Determine the (x, y) coordinate at the center of the cell enclosing the given text.  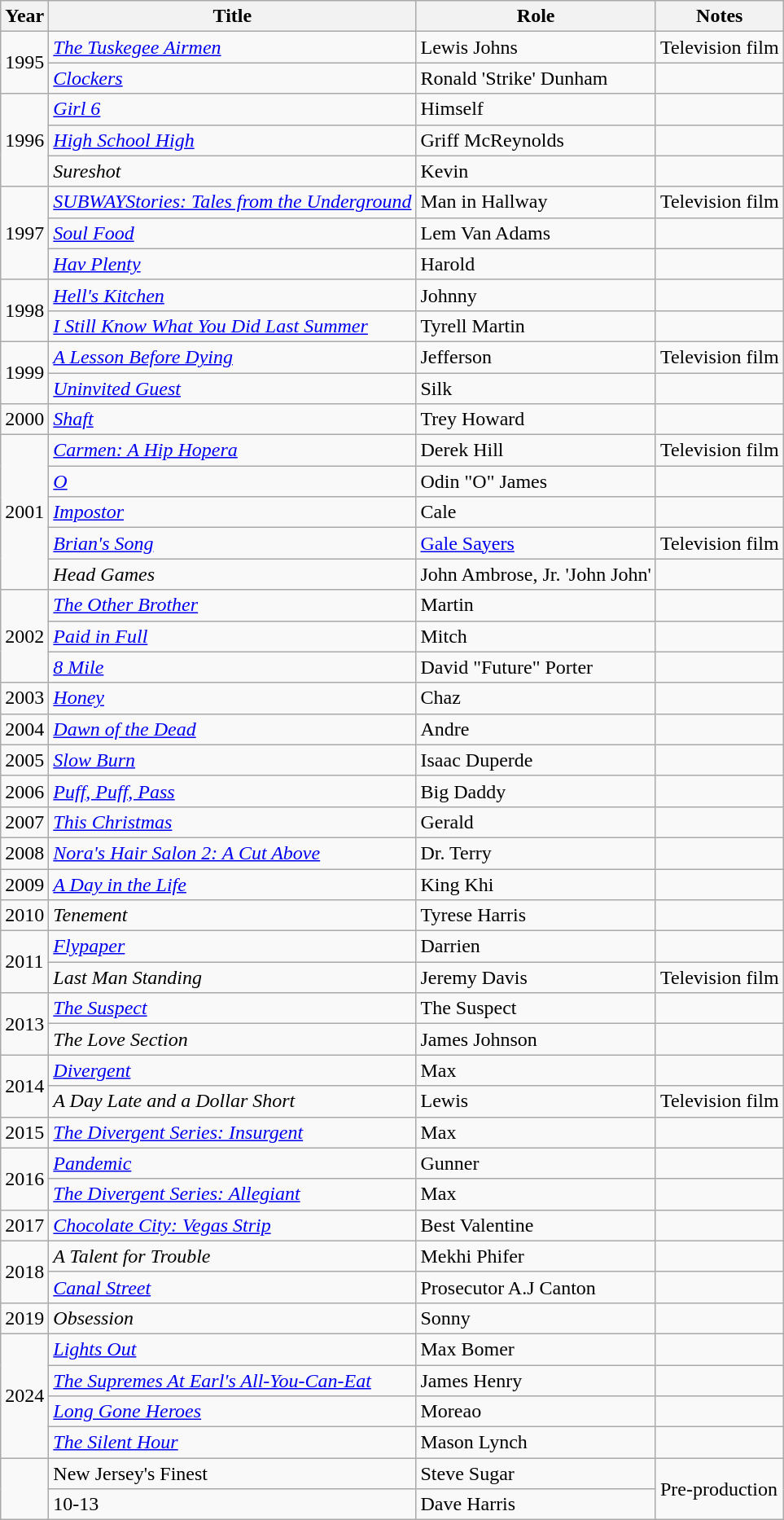
A Talent for Trouble (233, 1256)
Divergent (233, 1070)
Kevin (536, 171)
Chaz (536, 698)
The Other Brother (233, 605)
Mason Lynch (536, 1443)
Title (233, 16)
Cale (536, 512)
2007 (24, 822)
Darrien (536, 947)
Nora's Hair Salon 2: A Cut Above (233, 853)
Pandemic (233, 1163)
Gerald (536, 822)
2008 (24, 853)
High School High (233, 140)
Chocolate City: Vegas Strip (233, 1225)
Canal Street (233, 1287)
Clockers (233, 78)
A Lesson Before Dying (233, 357)
David "Future" Porter (536, 667)
Gunner (536, 1163)
Tyrese Harris (536, 916)
Slow Burn (233, 760)
Trey Howard (536, 420)
2010 (24, 916)
Martin (536, 605)
Mitch (536, 636)
Griff McReynolds (536, 140)
The Tuskegee Airmen (233, 47)
2019 (24, 1318)
2015 (24, 1132)
A Day in the Life (233, 884)
Dr. Terry (536, 853)
2018 (24, 1272)
Hell's Kitchen (233, 295)
Soul Food (233, 233)
Derek Hill (536, 450)
Mekhi Phifer (536, 1256)
King Khi (536, 884)
2009 (24, 884)
A Day Late and a Dollar Short (233, 1101)
Himself (536, 109)
Lewis (536, 1101)
2014 (24, 1086)
Pre-production (720, 1489)
Steve Sugar (536, 1474)
Head Games (233, 574)
2003 (24, 698)
Role (536, 16)
James Johnson (536, 1039)
Lights Out (233, 1349)
Gale Sayers (536, 543)
Girl 6 (233, 109)
2005 (24, 760)
I Still Know What You Did Last Summer (233, 326)
Brian's Song (233, 543)
SUBWAYStories: Tales from the Underground (233, 202)
Shaft (233, 420)
Silk (536, 389)
Sureshot (233, 171)
Year (24, 16)
Uninvited Guest (233, 389)
The Divergent Series: Allegiant (233, 1194)
2006 (24, 791)
Obsession (233, 1318)
1995 (24, 63)
This Christmas (233, 822)
The Silent Hour (233, 1443)
Jeremy Davis (536, 977)
Impostor (233, 512)
1999 (24, 372)
Jefferson (536, 357)
New Jersey's Finest (233, 1474)
The Love Section (233, 1039)
Ronald 'Strike' Dunham (536, 78)
Johnny (536, 295)
Carmen: A Hip Hopera (233, 450)
Odin "O" James (536, 481)
Dave Harris (536, 1505)
Isaac Duperde (536, 760)
Sonny (536, 1318)
2000 (24, 420)
Dawn of the Dead (233, 729)
The Divergent Series: Insurgent (233, 1132)
2024 (24, 1395)
Flypaper (233, 947)
Notes (720, 16)
Andre (536, 729)
The Supremes At Earl's All-You-Can-Eat (233, 1381)
2002 (24, 636)
Prosecutor A.J Canton (536, 1287)
1997 (24, 233)
Last Man Standing (233, 977)
2013 (24, 1024)
Paid in Full (233, 636)
Honey (233, 698)
1998 (24, 310)
Best Valentine (536, 1225)
2016 (24, 1179)
Max Bomer (536, 1349)
1996 (24, 140)
2017 (24, 1225)
O (233, 481)
Man in Hallway (536, 202)
8 Mile (233, 667)
Tyrell Martin (536, 326)
Moreao (536, 1412)
Puff, Puff, Pass (233, 791)
John Ambrose, Jr. 'John John' (536, 574)
2011 (24, 962)
10-13 (233, 1505)
Lewis Johns (536, 47)
Tenement (233, 916)
Long Gone Heroes (233, 1412)
Lem Van Adams (536, 233)
James Henry (536, 1381)
Hav Plenty (233, 264)
2004 (24, 729)
2001 (24, 512)
Harold (536, 264)
Big Daddy (536, 791)
